Locate the cell with the specified text and output its (X, Y) center coordinate. 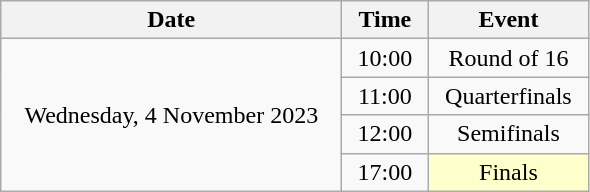
Wednesday, 4 November 2023 (172, 115)
11:00 (385, 96)
Quarterfinals (508, 96)
Event (508, 20)
Time (385, 20)
17:00 (385, 172)
Semifinals (508, 134)
12:00 (385, 134)
10:00 (385, 58)
Finals (508, 172)
Date (172, 20)
Round of 16 (508, 58)
